Capture the cell that displays the provided text and extract its (x, y) central coordinate. 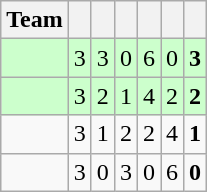
Team (35, 20)
